Locate the cell with the specified text and output its [X, Y] center coordinate. 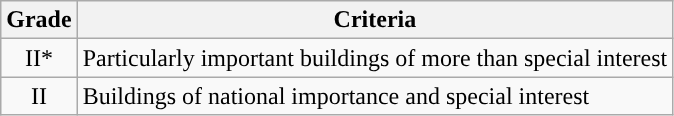
Buildings of national importance and special interest [375, 96]
Grade [39, 20]
Particularly important buildings of more than special interest [375, 58]
Criteria [375, 20]
II* [39, 58]
II [39, 96]
